Determine the [x, y] coordinate at the center of the cell enclosing the given text.  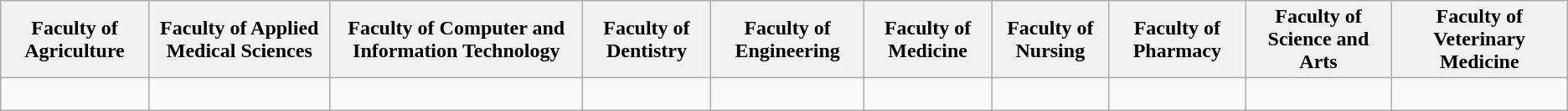
Faculty of Medicine [928, 40]
Faculty of Pharmacy [1178, 40]
Faculty of Engineering [787, 40]
Faculty of Nursing [1050, 40]
Faculty of Agriculture [75, 40]
Faculty of Dentistry [647, 40]
Faculty of Computer and Information Technology [456, 40]
Faculty of Applied Medical Sciences [240, 40]
Faculty of Veterinary Medicine [1479, 40]
Faculty of Science and Arts [1318, 40]
